Provide the [x, y] coordinate of the cell's center where the given text is located.  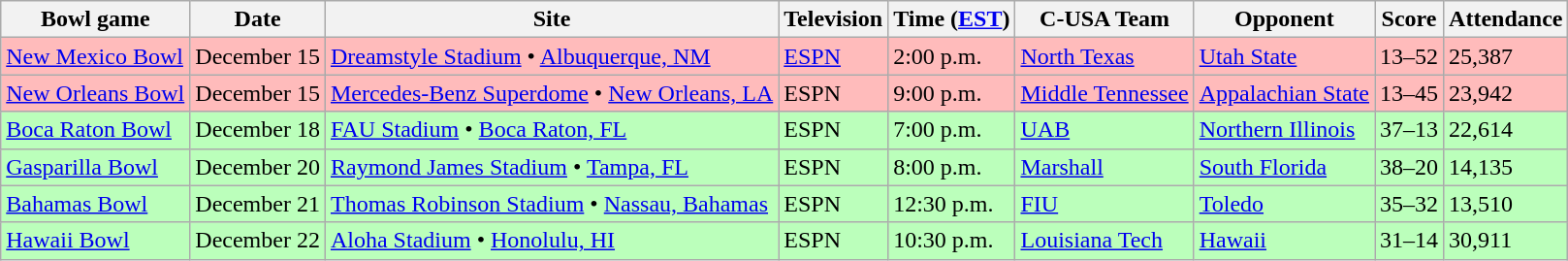
Raymond James Stadium • Tampa, FL [551, 167]
Score [1410, 19]
14,135 [1506, 167]
Site [551, 19]
31–14 [1410, 241]
New Orleans Bowl [95, 93]
Toledo [1284, 204]
2:00 p.m. [952, 56]
December 22 [258, 241]
7:00 p.m. [952, 130]
Marshall [1104, 167]
FIU [1104, 204]
13–52 [1410, 56]
Opponent [1284, 19]
38–20 [1410, 167]
37–13 [1410, 130]
Bowl game [95, 19]
FAU Stadium • Boca Raton, FL [551, 130]
Time (EST) [952, 19]
Aloha Stadium • Honolulu, HI [551, 241]
Middle Tennessee [1104, 93]
UAB [1104, 130]
8:00 p.m. [952, 167]
Attendance [1506, 19]
Boca Raton Bowl [95, 130]
13,510 [1506, 204]
Utah State [1284, 56]
Appalachian State [1284, 93]
12:30 p.m. [952, 204]
Hawaii [1284, 241]
35–32 [1410, 204]
10:30 p.m. [952, 241]
Television [834, 19]
23,942 [1506, 93]
North Texas [1104, 56]
Gasparilla Bowl [95, 167]
Louisiana Tech [1104, 241]
New Mexico Bowl [95, 56]
C-USA Team [1104, 19]
December 20 [258, 167]
22,614 [1506, 130]
Hawaii Bowl [95, 241]
Dreamstyle Stadium • Albuquerque, NM [551, 56]
30,911 [1506, 241]
Bahamas Bowl [95, 204]
December 21 [258, 204]
Thomas Robinson Stadium • Nassau, Bahamas [551, 204]
9:00 p.m. [952, 93]
Date [258, 19]
13–45 [1410, 93]
December 18 [258, 130]
Mercedes-Benz Superdome • New Orleans, LA [551, 93]
Northern Illinois [1284, 130]
South Florida [1284, 167]
25,387 [1506, 56]
